From the cell containing the given text, extract its center point as (X, Y) coordinate. 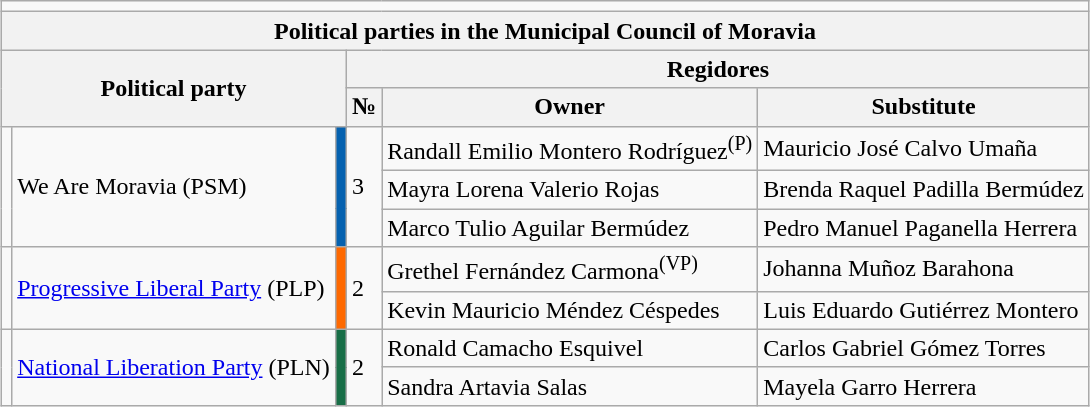
Regidores (718, 69)
We Are Moravia (PSM) (174, 186)
Pedro Manuel Paganella Herrera (924, 228)
№ (364, 107)
Carlos Gabriel Gómez Torres (924, 348)
Mauricio José Calvo Umaña (924, 148)
Mayela Garro Herrera (924, 386)
Marco Tulio Aguilar Bermúdez (570, 228)
Progressive Liberal Party (PLP) (174, 288)
National Liberation Party (PLN) (174, 367)
Johanna Muñoz Barahona (924, 270)
Ronald Camacho Esquivel (570, 348)
Grethel Fernández Carmona(VP) (570, 270)
Brenda Raquel Padilla Bermúdez (924, 190)
Substitute (924, 107)
Political parties in the Municipal Council of Moravia (546, 31)
Luis Eduardo Gutiérrez Montero (924, 310)
Political party (174, 88)
Mayra Lorena Valerio Rojas (570, 190)
Owner (570, 107)
Kevin Mauricio Méndez Céspedes (570, 310)
Randall Emilio Montero Rodríguez(P) (570, 148)
Sandra Artavia Salas (570, 386)
3 (364, 186)
